Pinpoint the cell where the given text exists, returning its (x, y) midpoint coordinate. 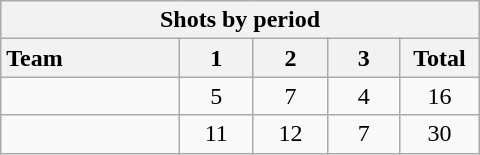
3 (364, 58)
30 (440, 134)
Shots by period (240, 20)
11 (216, 134)
4 (364, 96)
1 (216, 58)
12 (290, 134)
Team (90, 58)
16 (440, 96)
Total (440, 58)
2 (290, 58)
5 (216, 96)
